Detect which cell encompasses the target text, then output its (x, y) center coordinate. 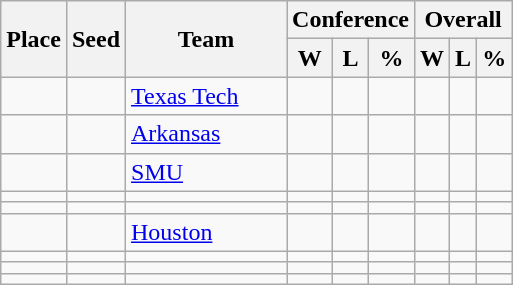
Overall (462, 20)
Arkansas (206, 134)
Team (206, 39)
SMU (206, 172)
Seed (96, 39)
Texas Tech (206, 96)
Conference (351, 20)
Place (34, 39)
Houston (206, 232)
